Scan for the cell matching the given text and deliver its (X, Y) coordinate at center. 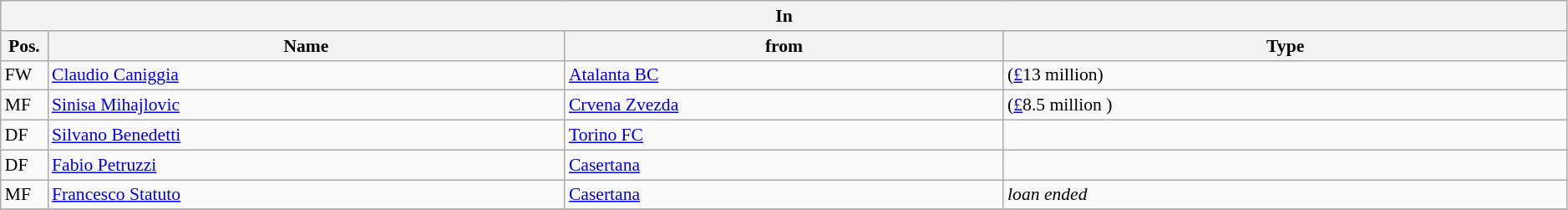
from (784, 46)
Type (1285, 46)
Pos. (24, 46)
(£8.5 million ) (1285, 105)
Torino FC (784, 136)
(£13 million) (1285, 75)
Sinisa Mihajlovic (306, 105)
Atalanta BC (784, 75)
Francesco Statuto (306, 195)
Claudio Caniggia (306, 75)
Silvano Benedetti (306, 136)
Name (306, 46)
Crvena Zvezda (784, 105)
loan ended (1285, 195)
FW (24, 75)
Fabio Petruzzi (306, 165)
In (784, 16)
